Capture the cell that displays the provided text and extract its [X, Y] central coordinate. 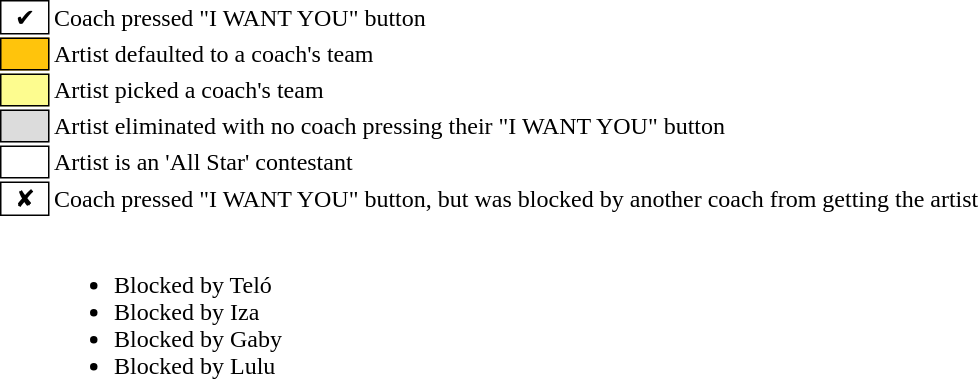
Artist defaulted to a coach's team [516, 54]
Artist is an 'All Star' contestant [516, 162]
✔ [25, 17]
Artist eliminated with no coach pressing their "I WANT YOU" button [516, 126]
Artist picked a coach's team [516, 90]
Coach pressed "I WANT YOU" button [516, 17]
✘ [25, 199]
Coach pressed "I WANT YOU" button, but was blocked by another coach from getting the artist [516, 199]
